Pinpoint the cell where the given text exists, returning its (X, Y) midpoint coordinate. 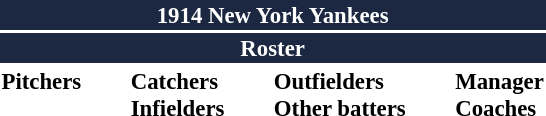
1914 New York Yankees (272, 15)
Roster (272, 48)
